Return (X, Y) of the center of cell containing provided text 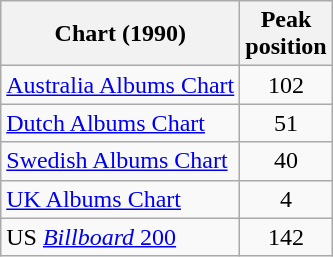
Australia Albums Chart (120, 85)
51 (286, 123)
US Billboard 200 (120, 237)
102 (286, 85)
Swedish Albums Chart (120, 161)
142 (286, 237)
Peakposition (286, 34)
UK Albums Chart (120, 199)
Chart (1990) (120, 34)
40 (286, 161)
4 (286, 199)
Dutch Albums Chart (120, 123)
